Detect which cell encompasses the target text, then output its [x, y] center coordinate. 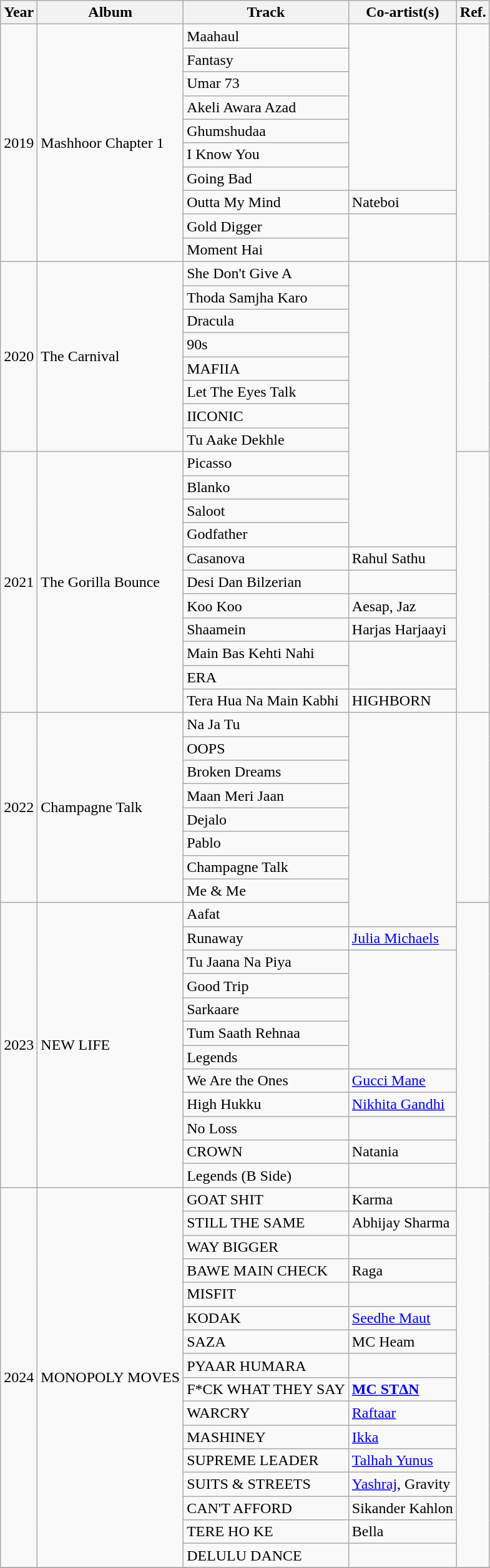
High Hukku [266, 1105]
HIGHBORN [402, 701]
Co-artist(s) [402, 12]
STILL THE SAME [266, 1223]
90s [266, 345]
I Know You [266, 155]
Gold Digger [266, 226]
Year [19, 12]
Album [110, 12]
Dracula [266, 321]
Dejalo [266, 820]
Tu Aake Dekhle [266, 440]
Tera Hua Na Main Kabhi [266, 701]
Me & Me [266, 891]
2019 [19, 143]
The Carnival [110, 356]
Natania [402, 1152]
Akeli Awara Azad [266, 107]
Shaamein [266, 629]
CAN'T AFFORD [266, 1508]
Runaway [266, 938]
Tum Saath Rehnaa [266, 1033]
Koo Koo [266, 606]
Nikhita Gandhi [402, 1105]
OOPS [266, 748]
Ref. [473, 12]
WAY BIGGER [266, 1247]
Let The Eyes Talk [266, 392]
WARCRY [266, 1413]
Tu Jaana Na Piya [266, 962]
Saloot [266, 511]
Fantasy [266, 60]
Karma [402, 1199]
Blanko [266, 487]
Seedhe Maut [402, 1318]
GOAT SHIT [266, 1199]
Mashhoor Chapter 1 [110, 143]
Legends [266, 1057]
TERE HO KE [266, 1532]
Bella [402, 1532]
We Are the Ones [266, 1081]
Going Bad [266, 178]
Nateboi [402, 202]
Umar 73 [266, 84]
MC STΔN [402, 1389]
Main Bas Kehti Nahi [266, 653]
2023 [19, 1045]
Good Trip [266, 985]
Rahul Sathu [402, 558]
Moment Hai [266, 249]
Outta My Mind [266, 202]
NEW LIFE [110, 1045]
2022 [19, 808]
Yashraj, Gravity [402, 1484]
MONOPOLY MOVES [110, 1377]
SUITS & STREETS [266, 1484]
BAWE MAIN CHECK [266, 1270]
No Loss [266, 1128]
2021 [19, 583]
Sarkaare [266, 1009]
Legends (B Side) [266, 1176]
PYAAR HUMARA [266, 1365]
Aafat [266, 914]
SUPREME LEADER [266, 1461]
2020 [19, 356]
2024 [19, 1377]
Track [266, 12]
Raga [402, 1270]
Na Ja Tu [266, 725]
Casanova [266, 558]
MC Heam [402, 1342]
Aesap, Jaz [402, 606]
Talhah Yunus [402, 1461]
Broken Dreams [266, 772]
She Don't Give A [266, 273]
SAZA [266, 1342]
Thoda Samjha Karo [266, 298]
The Gorilla Bounce [110, 583]
Ikka [402, 1436]
CROWN [266, 1152]
Julia Michaels [402, 938]
MASHINEY [266, 1436]
MAFIIA [266, 369]
Harjas Harjaayi [402, 629]
Maan Meri Jaan [266, 796]
DELULU DANCE [266, 1556]
MISFIT [266, 1294]
Pablo [266, 843]
ERA [266, 677]
Gucci Mane [402, 1081]
Raftaar [402, 1413]
KODAK [266, 1318]
Ghumshudaa [266, 131]
Desi Dan Bilzerian [266, 582]
Abhijay Sharma [402, 1223]
IICONIC [266, 416]
Godfather [266, 535]
Maahaul [266, 36]
F*CK WHAT THEY SAY [266, 1389]
Picasso [266, 463]
Sikander Kahlon [402, 1508]
